From the cell containing the given text, extract its center point as (X, Y) coordinate. 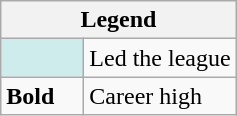
Led the league (160, 58)
Bold (42, 96)
Career high (160, 96)
Legend (118, 20)
